Determine the [X, Y] coordinate at the center of the cell enclosing the given text.  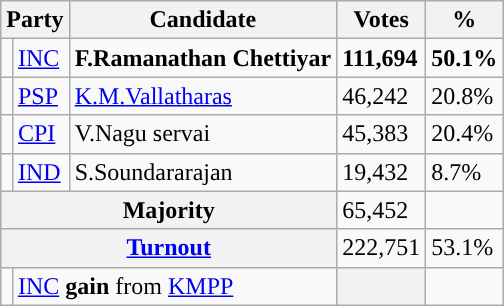
INC gain from KMPP [174, 286]
Votes [382, 20]
222,751 [382, 248]
46,242 [382, 96]
8.7% [464, 172]
IND [40, 172]
19,432 [382, 172]
Turnout [169, 248]
CPI [40, 134]
K.M.Vallatharas [203, 96]
PSP [40, 96]
111,694 [382, 58]
INC [40, 58]
V.Nagu servai [203, 134]
% [464, 20]
20.8% [464, 96]
Party [35, 20]
F.Ramanathan Chettiyar [203, 58]
65,452 [382, 210]
20.4% [464, 134]
Majority [169, 210]
Candidate [203, 20]
S.Soundararajan [203, 172]
45,383 [382, 134]
53.1% [464, 248]
50.1% [464, 58]
